Detect which cell encompasses the target text, then output its (X, Y) center coordinate. 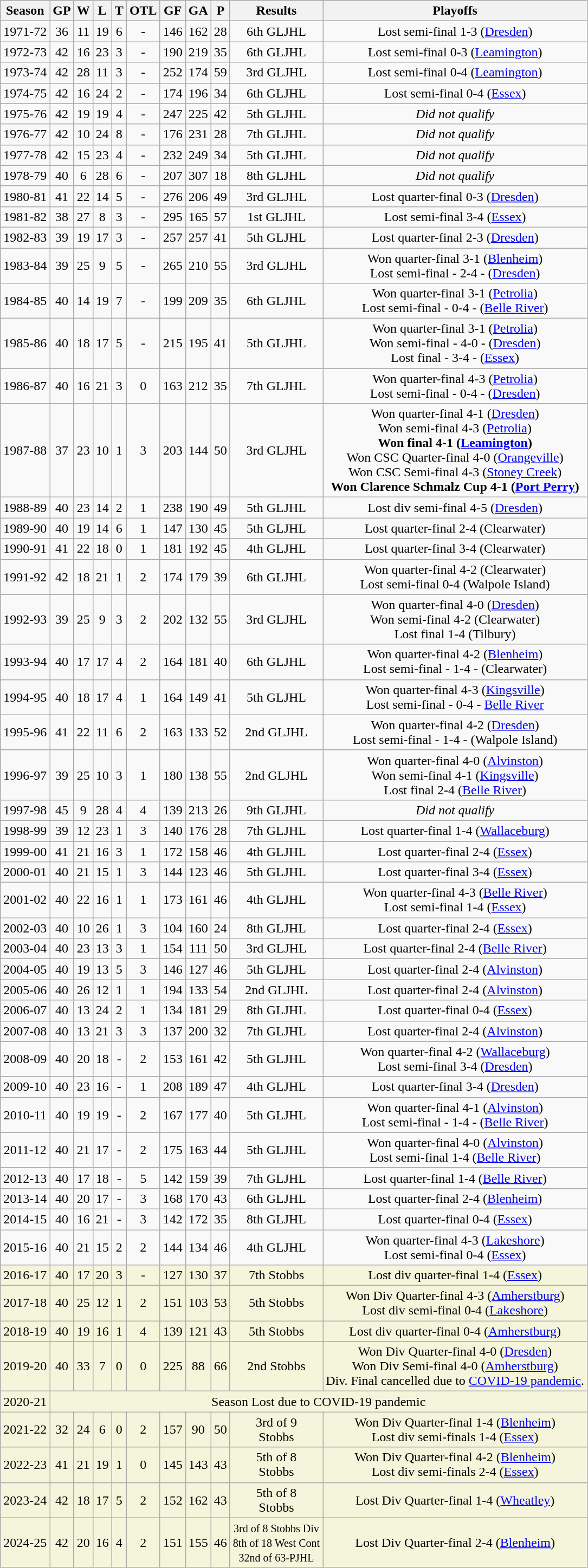
Lost div quarter-final 0-4 (Amherstburg) (455, 1331)
1991-92 (25, 576)
2002-03 (25, 928)
104 (172, 928)
2nd Stobbs (276, 1366)
165 (198, 217)
219 (198, 52)
Playoffs (455, 11)
199 (172, 301)
1971-72 (25, 31)
154 (172, 949)
1974-75 (25, 93)
145 (172, 1465)
Won quarter-final 4-2 (Blenheim)Lost semi-final - 1-4 - (Clearwater) (455, 662)
Won quarter-final 4-3 (Petrolia)Lost semi-final - 0-4 - (Dresden) (455, 386)
Season Lost due to COVID-19 pandemic (319, 1402)
66 (220, 1366)
209 (198, 301)
2020-21 (25, 1402)
123 (198, 872)
158 (198, 851)
44 (220, 1150)
2009-10 (25, 1087)
3rd of 9 Stobbs (276, 1429)
29 (220, 1010)
2004-05 (25, 969)
140 (172, 831)
202 (172, 619)
1973-74 (25, 73)
Lost quarter-final 3-4 (Clearwater) (455, 549)
177 (198, 1115)
Won quarter-final 4-0 (Alvinston)Won semi-final 4-1 (Kingsville)Lost final 2-4 (Belle River) (455, 775)
Won Div Quarter-final 1-4 (Blenheim)Lost div semi-finals 1-4 (Essex) (455, 1429)
1993-94 (25, 662)
2022-23 (25, 1465)
88 (198, 1366)
132 (198, 619)
252 (172, 73)
194 (172, 990)
Lost div quarter-final 1-4 (Essex) (455, 1275)
1985-86 (25, 344)
Lost semi-final 1-3 (Dresden) (455, 31)
138 (198, 775)
38 (62, 217)
2013-14 (25, 1198)
1998-99 (25, 831)
2014-15 (25, 1219)
2017-18 (25, 1304)
2024-25 (25, 1543)
Lost semi-final 0-4 (Leamington) (455, 73)
212 (198, 386)
189 (198, 1087)
Lost quarter-final 1-4 (Wallaceburg) (455, 831)
1994-95 (25, 697)
Won quarter-final 4-3 (Belle River)Lost semi-final 1-4 (Essex) (455, 900)
157 (172, 1429)
1987-88 (25, 451)
2007-08 (25, 1031)
232 (172, 155)
Lost Div Quarter-final 1-4 (Wheatley) (455, 1500)
1999-00 (25, 851)
W (83, 11)
Lost semi-final 3-4 (Essex) (455, 217)
2018-19 (25, 1331)
149 (198, 697)
Won quarter-final 4-3 (Kingsville)Lost semi-final - 0-4 - Belle River (455, 697)
Won quarter-final 4-2 (Clearwater)Lost semi-final 0-4 (Walpole Island) (455, 576)
195 (198, 344)
2023-24 (25, 1500)
147 (172, 528)
168 (172, 1198)
1988-89 (25, 508)
173 (172, 900)
2019-20 (25, 1366)
2005-06 (25, 990)
2008-09 (25, 1059)
167 (172, 1115)
Lost quarter-final 2-4 (Clearwater) (455, 528)
P (220, 11)
33 (83, 1366)
2011-12 (25, 1150)
153 (172, 1059)
276 (172, 196)
Won quarter-final 4-0 (Alvinston)Lost semi-final 1-4 (Belle River) (455, 1150)
155 (198, 1543)
90 (198, 1429)
57 (220, 217)
2016-17 (25, 1275)
Lost quarter-final 2-4 (Blenheim) (455, 1198)
Lost Div Quarter-final 2-4 (Blenheim) (455, 1543)
9th GLJHL (276, 810)
196 (198, 93)
1984-85 (25, 301)
GA (198, 11)
210 (198, 265)
121 (198, 1331)
247 (172, 114)
27 (83, 217)
2006-07 (25, 1010)
T (119, 11)
249 (198, 155)
Won quarter-final 3-1 (Blenheim)Lost semi-final - 2-4 - (Dresden) (455, 265)
2015-16 (25, 1247)
Won quarter-final 4-0 (Dresden)Won semi-final 4-2 (Clearwater)Lost final 1-4 (Tilbury) (455, 619)
Won Div Quarter-final 4-3 (Amherstburg)Lost div semi-final 0-4 (Lakeshore) (455, 1304)
47 (220, 1087)
1990-91 (25, 549)
238 (172, 508)
54 (220, 990)
Won quarter-final 3-1 (Petrolia)Lost semi-final - 0-4 - (Belle River) (455, 301)
Lost div semi-final 4-5 (Dresden) (455, 508)
Lost quarter-final 3-4 (Dresden) (455, 1087)
Results (276, 11)
207 (172, 176)
2012-13 (25, 1178)
Won quarter-final 4-2 (Dresden)Lost semi-final - 1-4 - (Walpole Island) (455, 733)
7th Stobbs (276, 1275)
1972-73 (25, 52)
103 (198, 1304)
L (102, 11)
Won Div Quarter-final 4-0 (Dresden)Won Div Semi-final 4-0 (Amherstburg)Div. Final cancelled due to COVID-19 pandemic. (455, 1366)
1989-90 (25, 528)
2003-04 (25, 949)
1st GLJHL (276, 217)
1978-79 (25, 176)
179 (198, 576)
2021-22 (25, 1429)
143 (198, 1465)
Lost quarter-final 3-4 (Essex) (455, 872)
192 (198, 549)
200 (198, 1031)
160 (198, 928)
Lost semi-final 0-3 (Leamington) (455, 52)
1983-84 (25, 265)
175 (172, 1150)
Won quarter-final 3-1 (Petrolia)Won semi-final - 4-0 - (Dresden)Lost final - 3-4 - (Essex) (455, 344)
53 (220, 1304)
Lost quarter-final 1-4 (Belle River) (455, 1178)
1995-96 (25, 733)
1996-97 (25, 775)
GP (62, 11)
170 (198, 1198)
208 (172, 1087)
1981-82 (25, 217)
59 (220, 73)
295 (172, 217)
203 (172, 451)
36 (62, 31)
111 (198, 949)
GF (172, 11)
1980-81 (25, 196)
159 (198, 1178)
Season (25, 11)
1975-76 (25, 114)
1976-77 (25, 134)
1986-87 (25, 386)
215 (172, 344)
206 (198, 196)
2000-01 (25, 872)
2010-11 (25, 1115)
307 (198, 176)
Won quarter-final 4-3 (Lakeshore)Lost semi-final 0-4 (Essex) (455, 1247)
3rd of 8 Stobbs Div8th of 18 West Cont 32nd of 63-PJHL (276, 1543)
Won Div Quarter-final 4-2 (Blenheim)Lost div semi-finals 2-4 (Essex) (455, 1465)
137 (172, 1031)
1982-83 (25, 237)
231 (198, 134)
265 (172, 265)
Lost quarter-final 2-3 (Dresden) (455, 237)
180 (172, 775)
1997-98 (25, 810)
213 (198, 810)
OTL (143, 11)
52 (220, 733)
Lost quarter-final 0-3 (Dresden) (455, 196)
Lost semi-final 0-4 (Essex) (455, 93)
1977-78 (25, 155)
Lost quarter-final 2-4 (Belle River) (455, 949)
1992-93 (25, 619)
Won quarter-final 4-2 (Wallaceburg)Lost semi-final 3-4 (Dresden) (455, 1059)
2001-02 (25, 900)
152 (172, 1500)
Won quarter-final 4-1 (Alvinston)Lost semi-final - 1-4 - (Belle River) (455, 1115)
